Locate the cell with the specified text and output its [x, y] center coordinate. 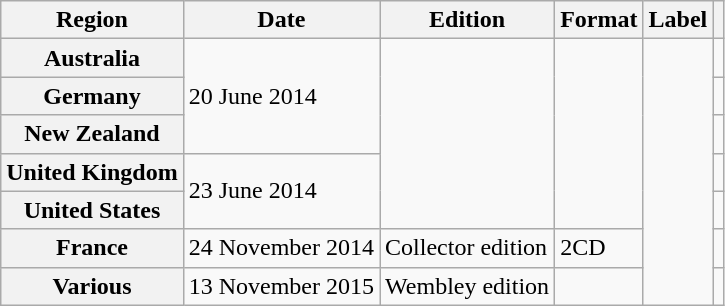
United States [92, 210]
13 November 2015 [281, 286]
20 June 2014 [281, 96]
24 November 2014 [281, 248]
United Kingdom [92, 172]
Format [599, 20]
23 June 2014 [281, 191]
Region [92, 20]
Edition [468, 20]
Australia [92, 58]
2CD [599, 248]
France [92, 248]
Germany [92, 96]
Wembley edition [468, 286]
Collector edition [468, 248]
Various [92, 286]
New Zealand [92, 134]
Date [281, 20]
Label [678, 20]
